Determine the (X, Y) coordinate at the center of the cell enclosing the given text.  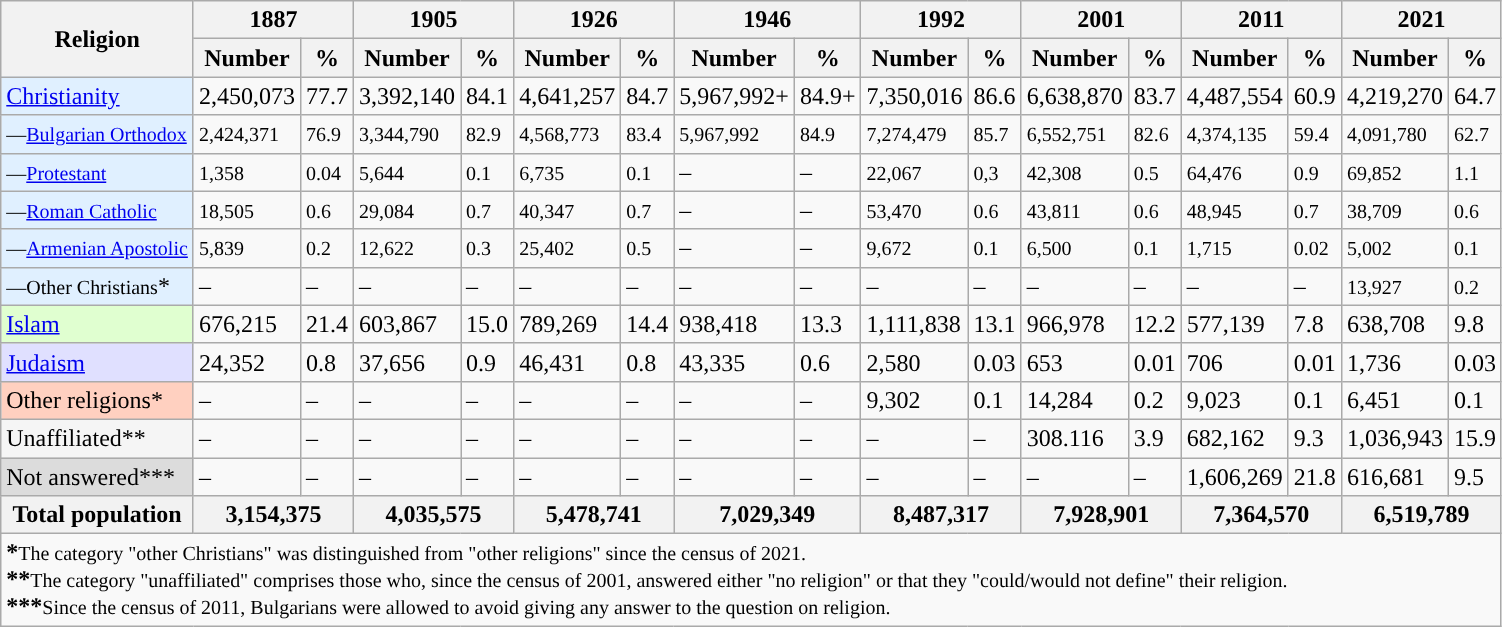
789,269 (568, 324)
7,350,016 (914, 96)
3,344,790 (408, 134)
638,708 (1394, 324)
4,487,554 (1234, 96)
48,945 (1234, 210)
Total population (98, 515)
3,154,375 (273, 515)
9,023 (1234, 400)
Religion (98, 39)
Christianity (98, 96)
82.6 (1154, 134)
682,162 (1234, 438)
86.6 (994, 96)
Unaffiliated** (98, 438)
1905 (434, 20)
12.2 (1154, 324)
6,638,870 (1074, 96)
42,308 (1074, 172)
6,500 (1074, 248)
653 (1074, 362)
38,709 (1394, 210)
84.7 (648, 96)
85.7 (994, 134)
13.1 (994, 324)
84.1 (488, 96)
3,392,140 (408, 96)
—Other Christians* (98, 286)
1,715 (1234, 248)
43,335 (734, 362)
2011 (1261, 20)
—Bulgarian Orthodox (98, 134)
1.1 (1474, 172)
43,811 (1074, 210)
9.8 (1474, 324)
21.4 (326, 324)
7,029,349 (768, 515)
9.5 (1474, 477)
2,424,371 (246, 134)
—Roman Catholic (98, 210)
5,002 (1394, 248)
938,418 (734, 324)
5,839 (246, 248)
15.9 (1474, 438)
1,036,943 (1394, 438)
4,374,135 (1234, 134)
Judaism (98, 362)
1,606,269 (1234, 477)
4,091,780 (1394, 134)
6,519,789 (1421, 515)
676,215 (246, 324)
—Armenian Apostolic (98, 248)
6,552,751 (1074, 134)
21.8 (1314, 477)
577,139 (1234, 324)
7.8 (1314, 324)
25,402 (568, 248)
966,978 (1074, 324)
Islam (98, 324)
9,672 (914, 248)
7,364,570 (1261, 515)
22,067 (914, 172)
2,450,073 (246, 96)
1946 (768, 20)
59.4 (1314, 134)
82.9 (488, 134)
18,505 (246, 210)
3.9 (1154, 438)
6,735 (568, 172)
64.7 (1474, 96)
603,867 (408, 324)
1887 (273, 20)
64,476 (1234, 172)
2,580 (914, 362)
1992 (941, 20)
62.7 (1474, 134)
9,302 (914, 400)
706 (1234, 362)
0.04 (326, 172)
—Protestant (98, 172)
53,470 (914, 210)
24,352 (246, 362)
1,736 (1394, 362)
0.02 (1314, 248)
69,852 (1394, 172)
13.3 (828, 324)
14,284 (1074, 400)
5,644 (408, 172)
9.3 (1314, 438)
5,967,992+ (734, 96)
2021 (1421, 20)
5,967,992 (734, 134)
308.116 (1074, 438)
76.9 (326, 134)
4,641,257 (568, 96)
13,927 (1394, 286)
Other religions* (98, 400)
15.0 (488, 324)
7,274,479 (914, 134)
0,3 (994, 172)
1,111,838 (914, 324)
83.7 (1154, 96)
Not answered*** (98, 477)
5,478,741 (594, 515)
4,035,575 (434, 515)
4,219,270 (1394, 96)
12,622 (408, 248)
29,084 (408, 210)
84.9 (828, 134)
46,431 (568, 362)
0.3 (488, 248)
1926 (594, 20)
84.9+ (828, 96)
7,928,901 (1101, 515)
37,656 (408, 362)
616,681 (1394, 477)
40,347 (568, 210)
83.4 (648, 134)
14.4 (648, 324)
1,358 (246, 172)
60.9 (1314, 96)
2001 (1101, 20)
8,487,317 (941, 515)
77.7 (326, 96)
6,451 (1394, 400)
4,568,773 (568, 134)
